Return the (X, Y) coordinate for the center point of the cell that contains the specified text.  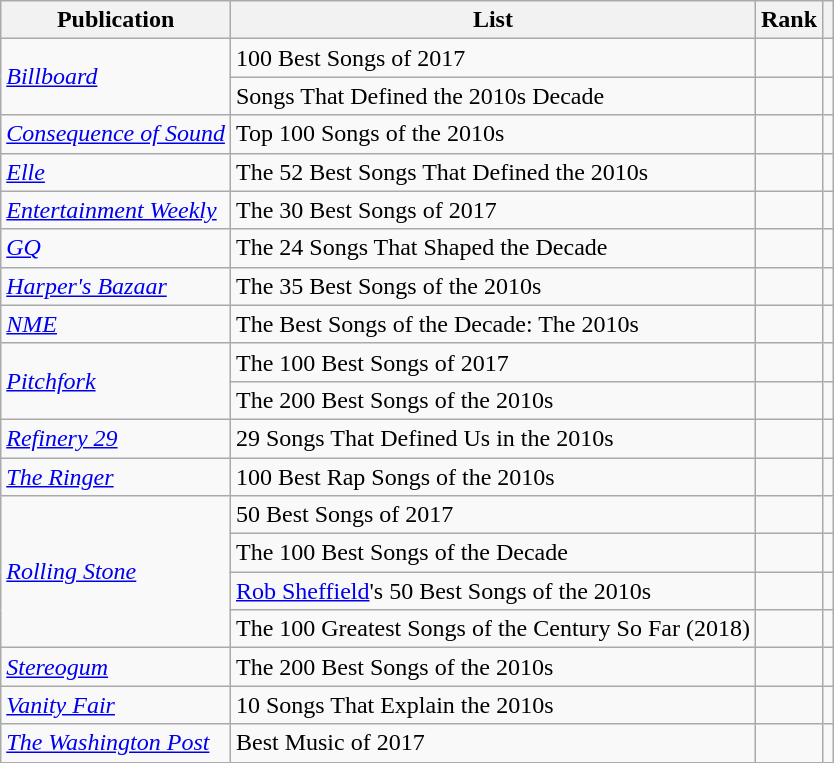
Rob Sheffield's 50 Best Songs of the 2010s (492, 591)
The 100 Best Songs of 2017 (492, 362)
List (492, 20)
Best Music of 2017 (492, 743)
Rank (788, 20)
Stereogum (116, 667)
The Ringer (116, 477)
10 Songs That Explain the 2010s (492, 705)
Vanity Fair (116, 705)
Harper's Bazaar (116, 286)
Rolling Stone (116, 572)
Billboard (116, 77)
Publication (116, 20)
Refinery 29 (116, 438)
NME (116, 324)
Top 100 Songs of the 2010s (492, 134)
Elle (116, 172)
Entertainment Weekly (116, 210)
29 Songs That Defined Us in the 2010s (492, 438)
Consequence of Sound (116, 134)
The 30 Best Songs of 2017 (492, 210)
The 100 Best Songs of the Decade (492, 553)
100 Best Rap Songs of the 2010s (492, 477)
The 52 Best Songs That Defined the 2010s (492, 172)
Pitchfork (116, 381)
The 24 Songs That Shaped the Decade (492, 248)
50 Best Songs of 2017 (492, 515)
The 100 Greatest Songs of the Century So Far (2018) (492, 629)
100 Best Songs of 2017 (492, 58)
The 35 Best Songs of the 2010s (492, 286)
GQ (116, 248)
The Best Songs of the Decade: The 2010s (492, 324)
Songs That Defined the 2010s Decade (492, 96)
The Washington Post (116, 743)
